Find where the given text appears and provide that cell's center as (X, Y) coordinate. 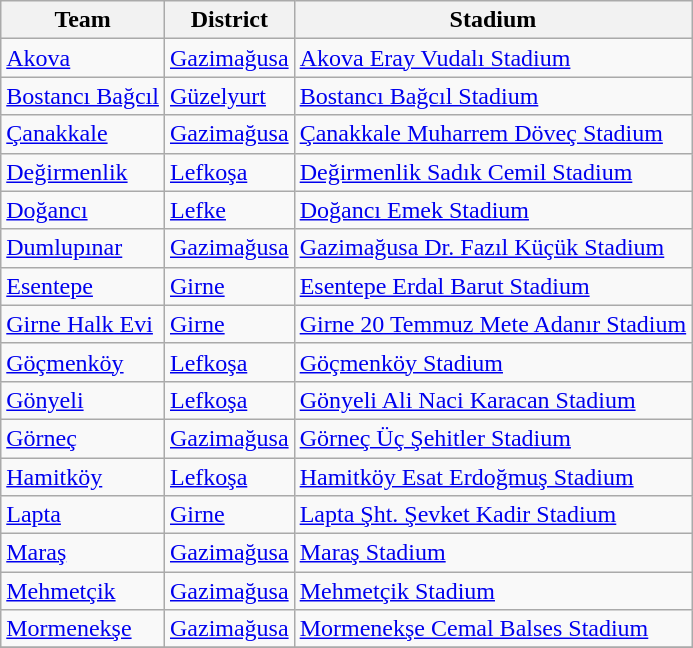
District (229, 20)
Görneç Üç Şehitler Stadium (493, 438)
Gönyeli (83, 400)
Girne Halk Evi (83, 324)
Göçmenköy Stadium (493, 362)
Gazimağusa Dr. Fazıl Küçük Stadium (493, 248)
Çanakkale (83, 134)
Esentepe (83, 286)
Dumlupınar (83, 248)
Bostancı Bağcıl Stadium (493, 96)
Mehmetçik Stadium (493, 591)
Göçmenköy (83, 362)
Akova (83, 58)
Mormenekşe Cemal Balses Stadium (493, 629)
Hamitköy (83, 477)
Güzelyurt (229, 96)
Girne 20 Temmuz Mete Adanır Stadium (493, 324)
Lefke (229, 210)
Esentepe Erdal Barut Stadium (493, 286)
Maraş Stadium (493, 553)
Akova Eray Vudalı Stadium (493, 58)
Gönyeli Ali Naci Karacan Stadium (493, 400)
Doğancı Emek Stadium (493, 210)
Mehmetçik (83, 591)
Doğancı (83, 210)
Lapta Şht. Şevket Kadir Stadium (493, 515)
Görneç (83, 438)
Maraş (83, 553)
Stadium (493, 20)
Team (83, 20)
Çanakkale Muharrem Döveç Stadium (493, 134)
Değirmenlik Sadık Cemil Stadium (493, 172)
Mormenekşe (83, 629)
Lapta (83, 515)
Hamitköy Esat Erdoğmuş Stadium (493, 477)
Değirmenlik (83, 172)
Bostancı Bağcıl (83, 96)
